Determine the [x, y] coordinate at the center of the cell enclosing the given text.  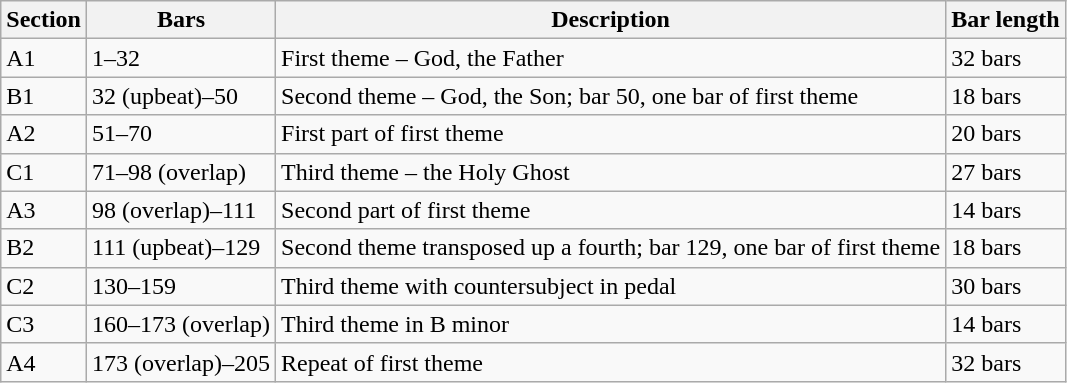
30 bars [1006, 286]
Third theme with countersubject in pedal [611, 286]
Section [44, 20]
B2 [44, 248]
32 (upbeat)–50 [180, 96]
First part of first theme [611, 134]
20 bars [1006, 134]
First theme – God, the Father [611, 58]
71–98 (overlap) [180, 172]
98 (overlap)–111 [180, 210]
A3 [44, 210]
B1 [44, 96]
Second theme transposed up a fourth; bar 129, one bar of first theme [611, 248]
Description [611, 20]
160–173 (overlap) [180, 324]
Bars [180, 20]
1–32 [180, 58]
173 (overlap)–205 [180, 362]
27 bars [1006, 172]
Second part of first theme [611, 210]
51–70 [180, 134]
A2 [44, 134]
Repeat of first theme [611, 362]
C3 [44, 324]
Third theme – the Holy Ghost [611, 172]
Second theme – God, the Son; bar 50, one bar of first theme [611, 96]
C2 [44, 286]
Third theme in B minor [611, 324]
A4 [44, 362]
C1 [44, 172]
111 (upbeat)–129 [180, 248]
130–159 [180, 286]
A1 [44, 58]
Bar length [1006, 20]
